Search for the cell housing the specified text and yield its (X, Y) center coordinate. 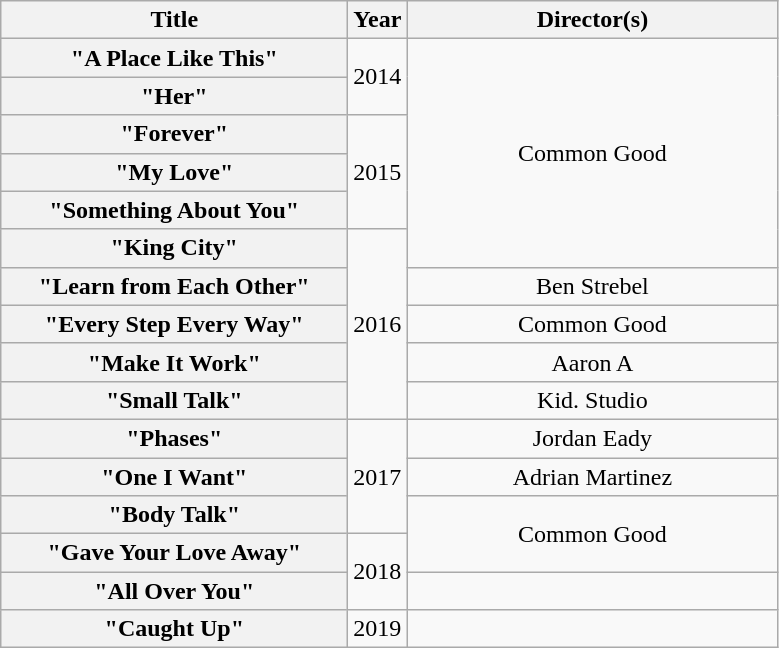
2019 (378, 629)
Kid. Studio (592, 400)
2015 (378, 172)
"Forever" (174, 134)
"Body Talk" (174, 515)
"Phases" (174, 438)
"Make It Work" (174, 362)
Adrian Martinez (592, 477)
"All Over You" (174, 591)
"A Place Like This" (174, 58)
2014 (378, 77)
Jordan Eady (592, 438)
2017 (378, 476)
"Her" (174, 96)
"Small Talk" (174, 400)
2018 (378, 572)
"Caught Up" (174, 629)
Director(s) (592, 20)
"Learn from Each Other" (174, 286)
Year (378, 20)
"Every Step Every Way" (174, 324)
Ben Strebel (592, 286)
"Something About You" (174, 210)
Aaron A (592, 362)
"One I Want" (174, 477)
2016 (378, 324)
"My Love" (174, 172)
"King City" (174, 248)
Title (174, 20)
"Gave Your Love Away" (174, 553)
